Detect which cell encompasses the target text, then output its (x, y) center coordinate. 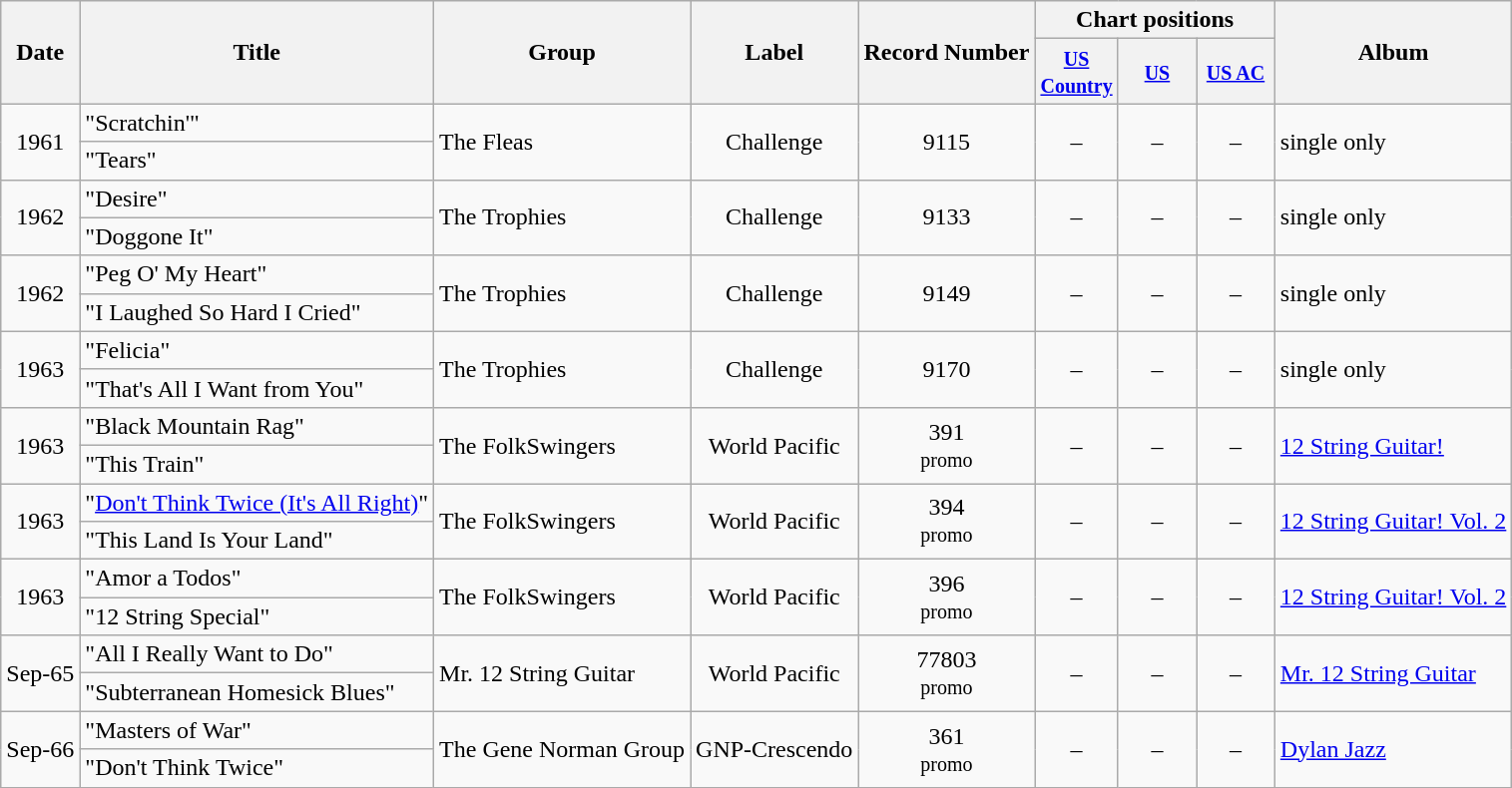
"Doggone It" (257, 236)
GNP-Crescendo (774, 749)
The Gene Norman Group (563, 749)
"Black Mountain Rag" (257, 426)
"Desire" (257, 198)
Sep-66 (40, 749)
Label (774, 52)
"This Train" (257, 464)
"This Land Is Your Land" (257, 541)
9170 (946, 369)
9115 (946, 142)
396promo (946, 597)
"Subterranean Homesick Blues" (257, 692)
"I Laughed So Hard I Cried" (257, 312)
"Amor a Todos" (257, 579)
1961 (40, 142)
Chart positions (1155, 20)
US AC (1236, 72)
77803promo (946, 673)
"Tears" (257, 161)
Date (40, 52)
9149 (946, 293)
"That's All I Want from You" (257, 388)
US Country (1076, 72)
361promo (946, 749)
"12 String Special" (257, 616)
US (1158, 72)
394promo (946, 521)
"Felicia" (257, 350)
"Don't Think Twice" (257, 768)
Album (1393, 52)
Title (257, 52)
Sep-65 (40, 673)
391promo (946, 445)
12 String Guitar! (1393, 445)
Dylan Jazz (1393, 749)
9133 (946, 217)
The Fleas (563, 142)
"Masters of War" (257, 730)
"Scratchin'" (257, 123)
Group (563, 52)
Record Number (946, 52)
"Peg O' My Heart" (257, 274)
"Don't Think Twice (It's All Right)" (257, 502)
"All I Really Want to Do" (257, 654)
